Scan for the cell matching the given text and deliver its [X, Y] coordinate at center. 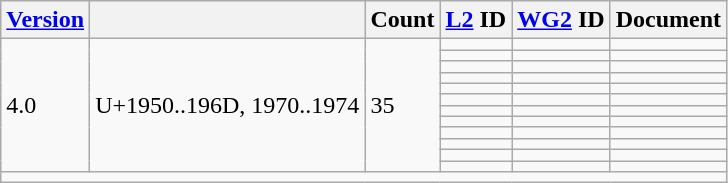
35 [402, 106]
WG2 ID [561, 20]
4.0 [46, 106]
Count [402, 20]
L2 ID [476, 20]
U+1950..196D, 1970..1974 [228, 106]
Version [46, 20]
Document [668, 20]
